Find where the given text appears and provide that cell's center as [X, Y] coordinate. 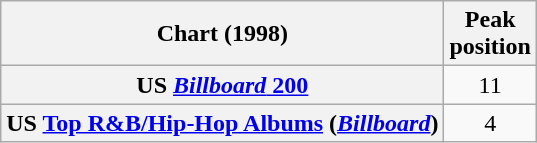
Peakposition [490, 34]
US Top R&B/Hip-Hop Albums (Billboard) [222, 123]
US Billboard 200 [222, 85]
Chart (1998) [222, 34]
11 [490, 85]
4 [490, 123]
